Search for the cell housing the specified text and yield its (x, y) center coordinate. 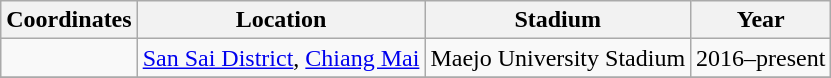
Year (761, 20)
San Sai District, Chiang Mai (281, 58)
Stadium (558, 20)
Location (281, 20)
Maejo University Stadium (558, 58)
Coordinates (69, 20)
2016–present (761, 58)
